Locate the cell with the specified text and output its (x, y) center coordinate. 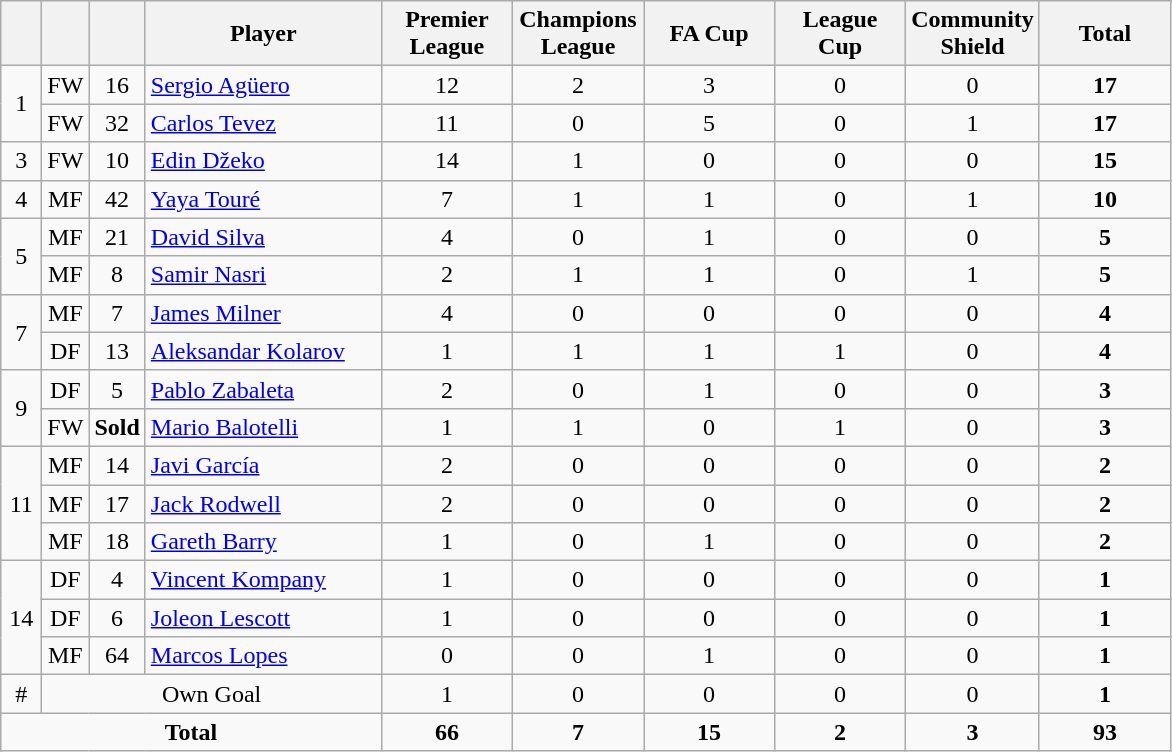
21 (117, 237)
Yaya Touré (263, 199)
James Milner (263, 313)
64 (117, 656)
Champions League (578, 34)
Javi García (263, 465)
Player (263, 34)
League Cup (840, 34)
Marcos Lopes (263, 656)
9 (22, 408)
Pablo Zabaleta (263, 389)
6 (117, 618)
16 (117, 85)
Jack Rodwell (263, 503)
Joleon Lescott (263, 618)
Premier League (446, 34)
Community Shield (973, 34)
18 (117, 542)
Aleksandar Kolarov (263, 351)
8 (117, 275)
Vincent Kompany (263, 580)
42 (117, 199)
66 (446, 732)
# (22, 694)
Edin Džeko (263, 161)
12 (446, 85)
Sergio Agüero (263, 85)
Sold (117, 427)
FA Cup (710, 34)
David Silva (263, 237)
13 (117, 351)
32 (117, 123)
Samir Nasri (263, 275)
93 (1104, 732)
Carlos Tevez (263, 123)
Mario Balotelli (263, 427)
Own Goal (212, 694)
Gareth Barry (263, 542)
